Determine the [X, Y] coordinate at the center of the cell enclosing the given text.  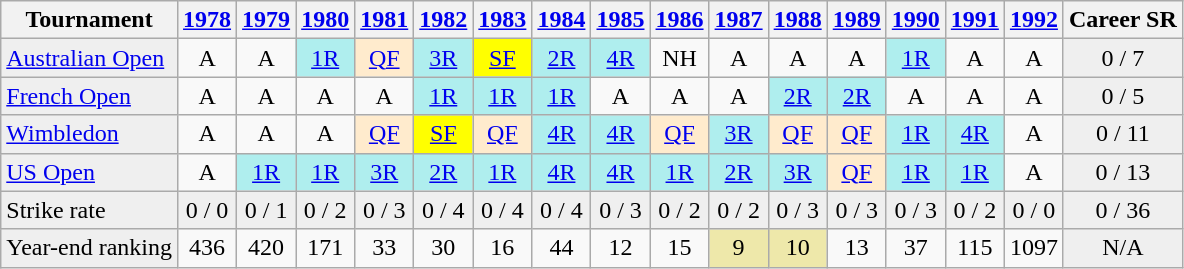
French Open [90, 96]
1986 [680, 20]
13 [856, 248]
436 [208, 248]
171 [326, 248]
Tournament [90, 20]
Wimbledon [90, 134]
30 [444, 248]
1990 [916, 20]
Strike rate [90, 210]
Australian Open [90, 58]
33 [384, 248]
1989 [856, 20]
12 [620, 248]
1982 [444, 20]
0 / 1 [266, 210]
1987 [738, 20]
Year-end ranking [90, 248]
1988 [798, 20]
Career SR [1122, 20]
420 [266, 248]
1979 [266, 20]
1992 [1034, 20]
0 / 11 [1122, 134]
0 / 7 [1122, 58]
N/A [1122, 248]
115 [974, 248]
37 [916, 248]
9 [738, 248]
15 [680, 248]
1983 [502, 20]
1991 [974, 20]
0 / 13 [1122, 172]
1980 [326, 20]
US Open [90, 172]
0 / 36 [1122, 210]
1097 [1034, 248]
16 [502, 248]
44 [562, 248]
0 / 5 [1122, 96]
1985 [620, 20]
10 [798, 248]
1984 [562, 20]
1981 [384, 20]
NH [680, 58]
1978 [208, 20]
